Return (X, Y) of the center of cell containing provided text 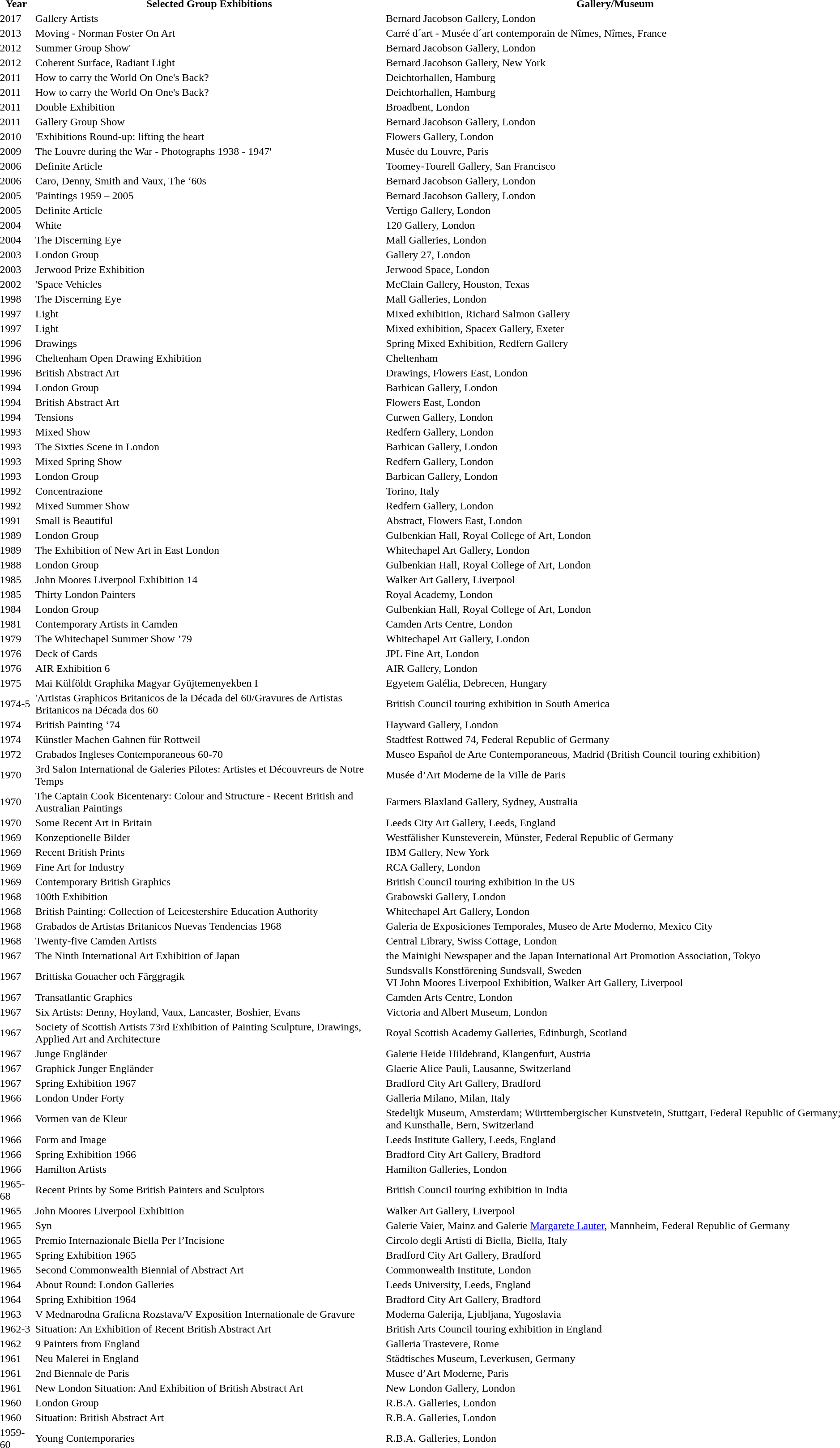
Jerwood Prize Exhibition (209, 269)
Vormen van de Kleur (209, 1119)
The Captain Cook Bicentenary: Colour and Structure - Recent British and Australian Paintings (209, 802)
Neu Malerei in England (209, 1358)
Some Recent Art in Britain (209, 823)
The Whitechapel Summer Show ’79 (209, 639)
Gallery Artists (209, 18)
Contemporary British Graphics (209, 882)
John Moores Liverpool Exhibition 14 (209, 580)
Künstler Machen Gahnen für Rottweil (209, 739)
About Round: London Galleries (209, 1285)
Recent British Prints (209, 852)
Brittiska Gouacher och Färggragik (209, 977)
Syn (209, 1226)
Grabados Ingleses Contemporaneous 60-70 (209, 754)
Drawings (209, 343)
Spring Exhibition 1965 (209, 1255)
Form and Image (209, 1140)
AIR Exhibition 6 (209, 668)
Konzeptionelle Bilder (209, 837)
London Under Forty (209, 1098)
Fine Art for Industry (209, 867)
2nd Biennale de Paris (209, 1373)
Mixed Spring Show (209, 461)
V Mednarodna Graficna Rozstava/V Exposition Internationale de Gravure (209, 1314)
The Sixties Scene in London (209, 447)
100th Exhibition (209, 897)
Mixed Show (209, 432)
Spring Exhibition 1967 (209, 1083)
Hamilton Artists (209, 1169)
The Exhibition of New Art in East London (209, 550)
Twenty-five Camden Artists (209, 941)
Thirty London Painters (209, 594)
Tensions (209, 417)
Premio Internazionale Biella Per l’Incisione (209, 1240)
Concentrazione (209, 491)
'Artistas Graphicos Britanicos de la Década del 60/Gravures de Artistas Britanicos na Década dos 60 (209, 704)
John Moores Liverpool Exhibition (209, 1211)
Graphick Junger Engländer (209, 1068)
3rd Salon International de Galeries Pilotes: Artistes et Découvreurs de Notre Temps (209, 775)
Moving - Norman Foster On Art (209, 33)
Grabados de Artistas Britanicos Nuevas Tendencias 1968 (209, 926)
Recent Prints by Some British Painters and Sculptors (209, 1190)
Small is Beautiful (209, 521)
Six Artists: Denny, Hoyland, Vaux, Lancaster, Boshier, Evans (209, 1012)
Mai Külföldt Graphika Magyar Gyüjtemenyekben I (209, 683)
Transatlantic Graphics (209, 997)
Double Exhibition (209, 107)
Spring Exhibition 1966 (209, 1154)
Deck of Cards (209, 654)
Second Commonwealth Biennial of Abstract Art (209, 1270)
British Painting: Collection of Leicestershire Education Authority (209, 911)
Gallery Group Show (209, 122)
Summer Group Show' (209, 48)
'Paintings 1959 – 2005 (209, 196)
New London Situation: And Exhibition of British Abstract Art (209, 1388)
9 Painters from England (209, 1344)
Contemporary Artists in Camden (209, 624)
Caro, Denny, Smith and Vaux, The ‘60s (209, 181)
Society of Scottish Artists 73rd Exhibition of Painting Sculpture, Drawings, Applied Art and Architecture (209, 1033)
Situation: An Exhibition of Recent British Abstract Art (209, 1329)
Cheltenham Open Drawing Exhibition (209, 358)
White (209, 225)
Spring Exhibition 1964 (209, 1299)
'Space Vehicles (209, 284)
Mixed Summer Show (209, 506)
The Ninth International Art Exhibition of Japan (209, 956)
British Painting ‘74 (209, 725)
Junge Engländer (209, 1054)
Situation: British Abstract Art (209, 1418)
The Louvre during the War - Photographs 1938 - 1947' (209, 151)
'Exhibitions Round-up: lifting the heart (209, 137)
Coherent Surface, Radiant Light (209, 63)
